Scan for the cell matching the given text and deliver its (x, y) coordinate at center. 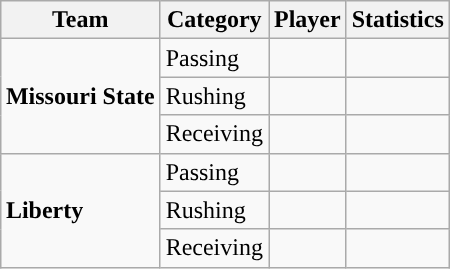
Statistics (398, 20)
Category (214, 20)
Liberty (80, 210)
Missouri State (80, 96)
Team (80, 20)
Player (307, 20)
